Search for the cell housing the specified text and yield its (X, Y) center coordinate. 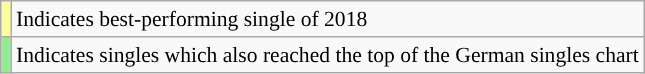
Indicates best-performing single of 2018 (328, 19)
Indicates singles which also reached the top of the German singles chart (328, 55)
